Identify which cell holds the provided text, then report its [x, y] central coordinate. 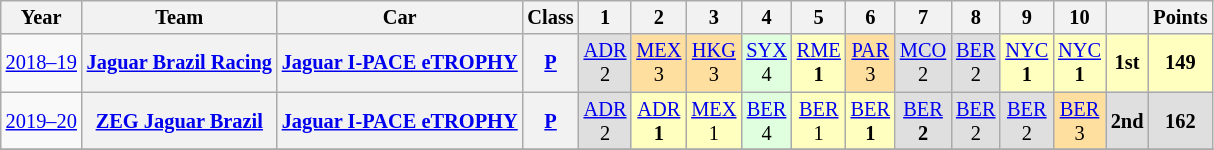
PAR3 [870, 63]
162 [1180, 121]
MEX3 [658, 63]
9 [1026, 17]
RME1 [819, 63]
Team [180, 17]
2nd [1128, 121]
149 [1180, 63]
BER4 [766, 121]
Jaguar Brazil Racing [180, 63]
MEX1 [714, 121]
1 [606, 17]
Points [1180, 17]
2018–19 [42, 63]
Car [400, 17]
4 [766, 17]
BER3 [1080, 121]
ZEG Jaguar Brazil [180, 121]
6 [870, 17]
5 [819, 17]
3 [714, 17]
HKG3 [714, 63]
ADR1 [658, 121]
Year [42, 17]
1st [1128, 63]
2019–20 [42, 121]
MCO2 [923, 63]
7 [923, 17]
SYX4 [766, 63]
Class [551, 17]
2 [658, 17]
10 [1080, 17]
8 [976, 17]
